Extract the (x, y) coordinate from the center of the cell holding the provided text.  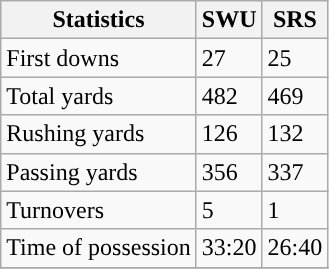
Rushing yards (99, 134)
482 (229, 96)
33:20 (229, 248)
SWU (229, 20)
132 (295, 134)
SRS (295, 20)
27 (229, 58)
First downs (99, 58)
25 (295, 58)
Passing yards (99, 172)
337 (295, 172)
469 (295, 96)
Total yards (99, 96)
Time of possession (99, 248)
Turnovers (99, 210)
26:40 (295, 248)
Statistics (99, 20)
356 (229, 172)
5 (229, 210)
126 (229, 134)
1 (295, 210)
